Pinpoint the cell where the given text exists, returning its [x, y] midpoint coordinate. 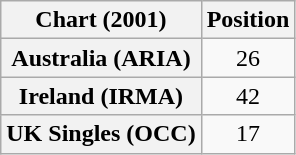
17 [248, 134]
Position [248, 20]
Australia (ARIA) [101, 58]
Chart (2001) [101, 20]
Ireland (IRMA) [101, 96]
26 [248, 58]
42 [248, 96]
UK Singles (OCC) [101, 134]
